Extract the [X, Y] coordinate from the center of the cell holding the provided text.  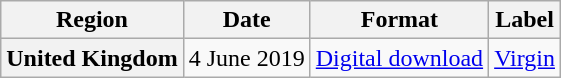
Virgin [525, 58]
Format [399, 20]
Date [246, 20]
United Kingdom [92, 58]
Label [525, 20]
4 June 2019 [246, 58]
Digital download [399, 58]
Region [92, 20]
